Return the (x, y) coordinate for the center point of the cell that contains the specified text.  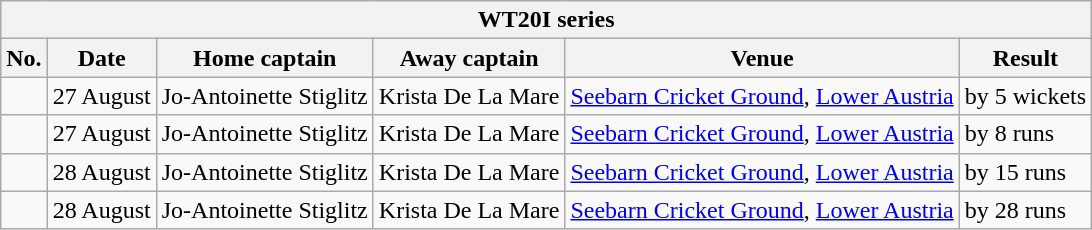
by 28 runs (1025, 210)
Date (102, 58)
Home captain (264, 58)
No. (24, 58)
Result (1025, 58)
by 15 runs (1025, 172)
WT20I series (546, 20)
Away captain (469, 58)
by 8 runs (1025, 134)
by 5 wickets (1025, 96)
Venue (762, 58)
